Locate the cell with the specified text and output its [X, Y] center coordinate. 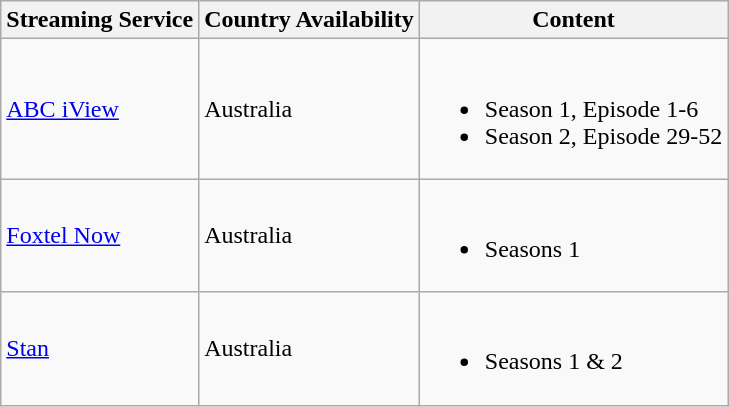
Content [573, 20]
Stan [100, 348]
Country Availability [310, 20]
Season 1, Episode 1-6Season 2, Episode 29-52 [573, 109]
Seasons 1 & 2 [573, 348]
Foxtel Now [100, 236]
Streaming Service [100, 20]
ABC iView [100, 109]
Seasons 1 [573, 236]
